Pinpoint the cell where the given text exists, returning its [x, y] midpoint coordinate. 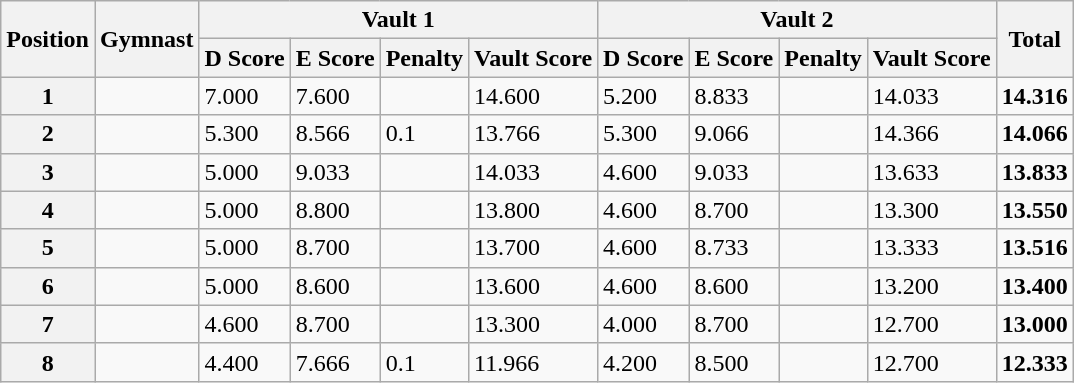
14.066 [1034, 134]
13.333 [932, 248]
13.200 [932, 286]
8.500 [734, 362]
13.550 [1034, 210]
8.566 [335, 134]
Vault 2 [798, 20]
7.666 [335, 362]
2 [48, 134]
13.516 [1034, 248]
14.366 [932, 134]
4.400 [244, 362]
8 [48, 362]
Position [48, 39]
1 [48, 96]
13.766 [534, 134]
Gymnast [146, 39]
Total [1034, 39]
4.000 [644, 324]
5.200 [644, 96]
5 [48, 248]
13.800 [534, 210]
7 [48, 324]
4.200 [644, 362]
Vault 1 [398, 20]
14.316 [1034, 96]
4 [48, 210]
8.800 [335, 210]
13.600 [534, 286]
11.966 [534, 362]
9.066 [734, 134]
12.333 [1034, 362]
8.733 [734, 248]
3 [48, 172]
6 [48, 286]
7.000 [244, 96]
13.400 [1034, 286]
7.600 [335, 96]
13.700 [534, 248]
13.633 [932, 172]
13.833 [1034, 172]
14.600 [534, 96]
13.000 [1034, 324]
8.833 [734, 96]
